Provide the (X, Y) coordinate of the cell's center where the given text is located.  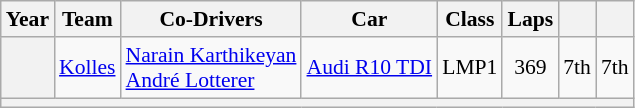
Class (470, 19)
Kolles (87, 68)
Narain Karthikeyan André Lotterer (212, 68)
Audi R10 TDI (369, 68)
Team (87, 19)
369 (530, 68)
Car (369, 19)
Co-Drivers (212, 19)
Laps (530, 19)
LMP1 (470, 68)
Year (28, 19)
